Pinpoint the cell where the given text exists, returning its (X, Y) midpoint coordinate. 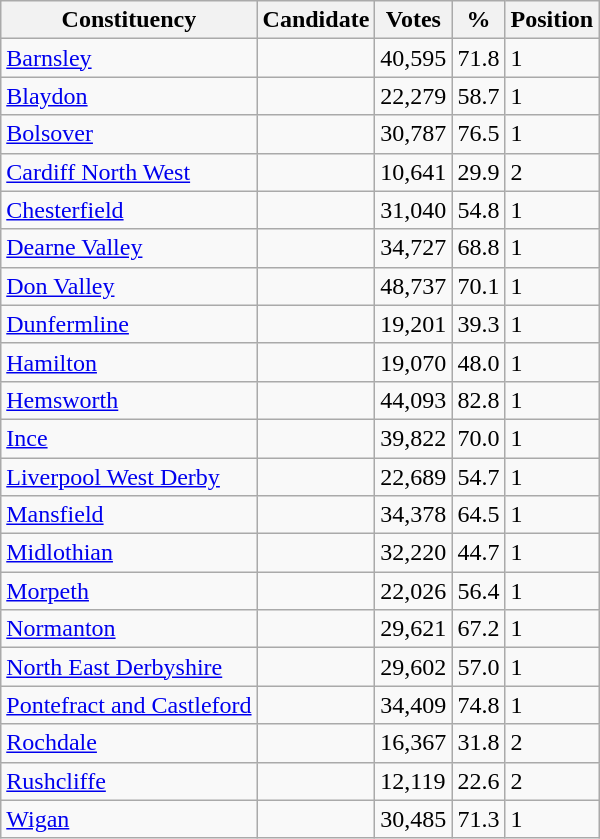
Pontefract and Castleford (129, 705)
39.3 (478, 324)
54.7 (478, 477)
68.8 (478, 248)
Chesterfield (129, 210)
Constituency (129, 20)
Don Valley (129, 286)
34,409 (414, 705)
Mansfield (129, 515)
34,378 (414, 515)
48,737 (414, 286)
70.0 (478, 438)
67.2 (478, 629)
Bolsover (129, 134)
29,621 (414, 629)
70.1 (478, 286)
Dunfermline (129, 324)
39,822 (414, 438)
22.6 (478, 781)
32,220 (414, 553)
48.0 (478, 362)
Blaydon (129, 96)
19,201 (414, 324)
Morpeth (129, 591)
57.0 (478, 667)
Candidate (316, 20)
30,787 (414, 134)
Wigan (129, 819)
64.5 (478, 515)
Normanton (129, 629)
Rushcliffe (129, 781)
Position (552, 20)
71.8 (478, 58)
16,367 (414, 743)
56.4 (478, 591)
22,279 (414, 96)
31.8 (478, 743)
22,026 (414, 591)
44,093 (414, 400)
71.3 (478, 819)
Midlothian (129, 553)
Liverpool West Derby (129, 477)
Rochdale (129, 743)
Ince (129, 438)
19,070 (414, 362)
% (478, 20)
54.8 (478, 210)
40,595 (414, 58)
76.5 (478, 134)
Hemsworth (129, 400)
34,727 (414, 248)
12,119 (414, 781)
Dearne Valley (129, 248)
22,689 (414, 477)
Hamilton (129, 362)
30,485 (414, 819)
Votes (414, 20)
74.8 (478, 705)
Cardiff North West (129, 172)
10,641 (414, 172)
44.7 (478, 553)
North East Derbyshire (129, 667)
58.7 (478, 96)
29,602 (414, 667)
31,040 (414, 210)
29.9 (478, 172)
82.8 (478, 400)
Barnsley (129, 58)
